Return the (x, y) coordinate for the center point of the cell that contains the specified text.  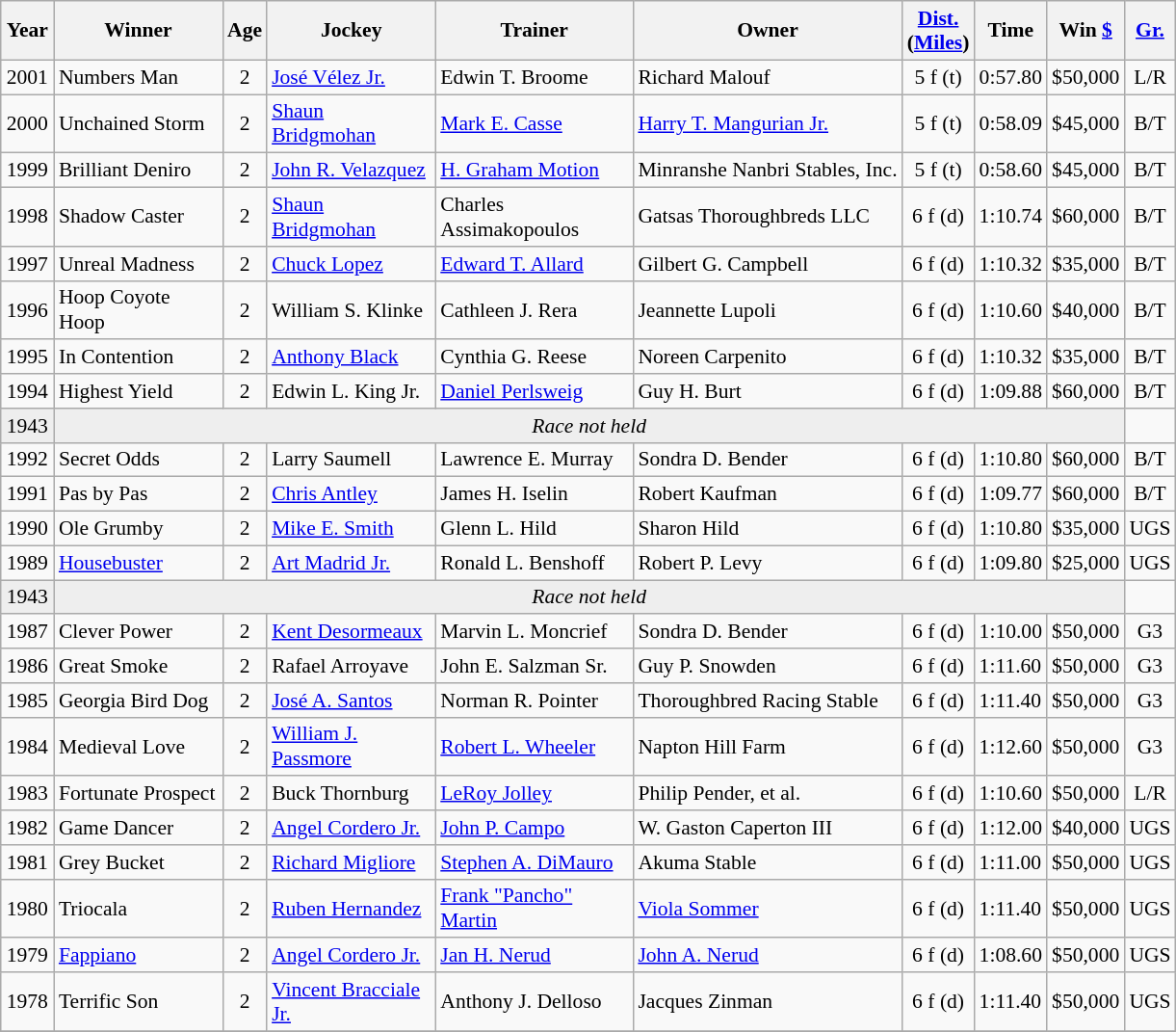
Norman R. Pointer (534, 701)
Dist. (Miles) (938, 31)
1996 (27, 310)
1983 (27, 794)
Jockey (351, 31)
William S. Klinke (351, 310)
1:11.00 (1011, 862)
Ole Grumby (139, 529)
Lawrence E. Murray (534, 460)
Vincent Bracciale Jr. (351, 1002)
$25,000 (1085, 563)
0:58.09 (1011, 123)
Marvin L. Moncrief (534, 632)
Noreen Carpenito (767, 357)
Age (245, 31)
William J. Passmore (351, 746)
Great Smoke (139, 666)
Napton Hill Farm (767, 746)
Cathleen J. Rera (534, 310)
1985 (27, 701)
Sharon Hild (767, 529)
Chris Antley (351, 494)
H. Graham Motion (534, 171)
1:12.60 (1011, 746)
Minranshe Nanbri Stables, Inc. (767, 171)
Edwin L. King Jr. (351, 391)
Edward T. Allard (534, 264)
1:11.60 (1011, 666)
Robert Kaufman (767, 494)
Art Madrid Jr. (351, 563)
Robert L. Wheeler (534, 746)
Viola Sommer (767, 908)
1992 (27, 460)
In Contention (139, 357)
Chuck Lopez (351, 264)
Georgia Bird Dog (139, 701)
1:09.77 (1011, 494)
Mark E. Casse (534, 123)
Jeannette Lupoli (767, 310)
Cynthia G. Reese (534, 357)
1984 (27, 746)
Fappiano (139, 956)
Clever Power (139, 632)
John R. Velazquez (351, 171)
Triocala (139, 908)
1980 (27, 908)
Numbers Man (139, 77)
LeRoy Jolley (534, 794)
John P. Campo (534, 828)
1979 (27, 956)
1:08.60 (1011, 956)
José A. Santos (351, 701)
1981 (27, 862)
W. Gaston Caperton III (767, 828)
1:10.00 (1011, 632)
1991 (27, 494)
Medieval Love (139, 746)
Jan H. Nerud (534, 956)
1982 (27, 828)
Grey Bucket (139, 862)
Ronald L. Benshoff (534, 563)
Housebuster (139, 563)
1:09.80 (1011, 563)
Robert P. Levy (767, 563)
Gr. (1150, 31)
Gilbert G. Campbell (767, 264)
1995 (27, 357)
Guy P. Snowden (767, 666)
Guy H. Burt (767, 391)
1994 (27, 391)
1989 (27, 563)
1:12.00 (1011, 828)
2001 (27, 77)
Winner (139, 31)
1986 (27, 666)
1997 (27, 264)
Unchained Storm (139, 123)
Pas by Pas (139, 494)
Shadow Caster (139, 218)
2000 (27, 123)
Larry Saumell (351, 460)
Stephen A. DiMauro (534, 862)
1:09.88 (1011, 391)
Thoroughbred Racing Stable (767, 701)
1987 (27, 632)
Philip Pender, et al. (767, 794)
Anthony Black (351, 357)
Frank "Pancho" Martin (534, 908)
0:57.80 (1011, 77)
Year (27, 31)
1978 (27, 1002)
Charles Assimakopoulos (534, 218)
Trainer (534, 31)
Harry T. Mangurian Jr. (767, 123)
1998 (27, 218)
Glenn L. Hild (534, 529)
0:58.60 (1011, 171)
Richard Malouf (767, 77)
Fortunate Prospect (139, 794)
Ruben Hernandez (351, 908)
Game Dancer (139, 828)
Akuma Stable (767, 862)
Edwin T. Broome (534, 77)
Rafael Arroyave (351, 666)
Terrific Son (139, 1002)
Secret Odds (139, 460)
Brilliant Deniro (139, 171)
José Vélez Jr. (351, 77)
James H. Iselin (534, 494)
Richard Migliore (351, 862)
Mike E. Smith (351, 529)
Win $ (1085, 31)
1999 (27, 171)
Hoop Coyote Hoop (139, 310)
Jacques Zinman (767, 1002)
Highest Yield (139, 391)
Unreal Madness (139, 264)
Daniel Perlsweig (534, 391)
1:10.74 (1011, 218)
John E. Salzman Sr. (534, 666)
Kent Desormeaux (351, 632)
Gatsas Thoroughbreds LLC (767, 218)
John A. Nerud (767, 956)
1990 (27, 529)
Buck Thornburg (351, 794)
Anthony J. Delloso (534, 1002)
Owner (767, 31)
Time (1011, 31)
